Extract the [x, y] coordinate from the center of the cell holding the provided text.  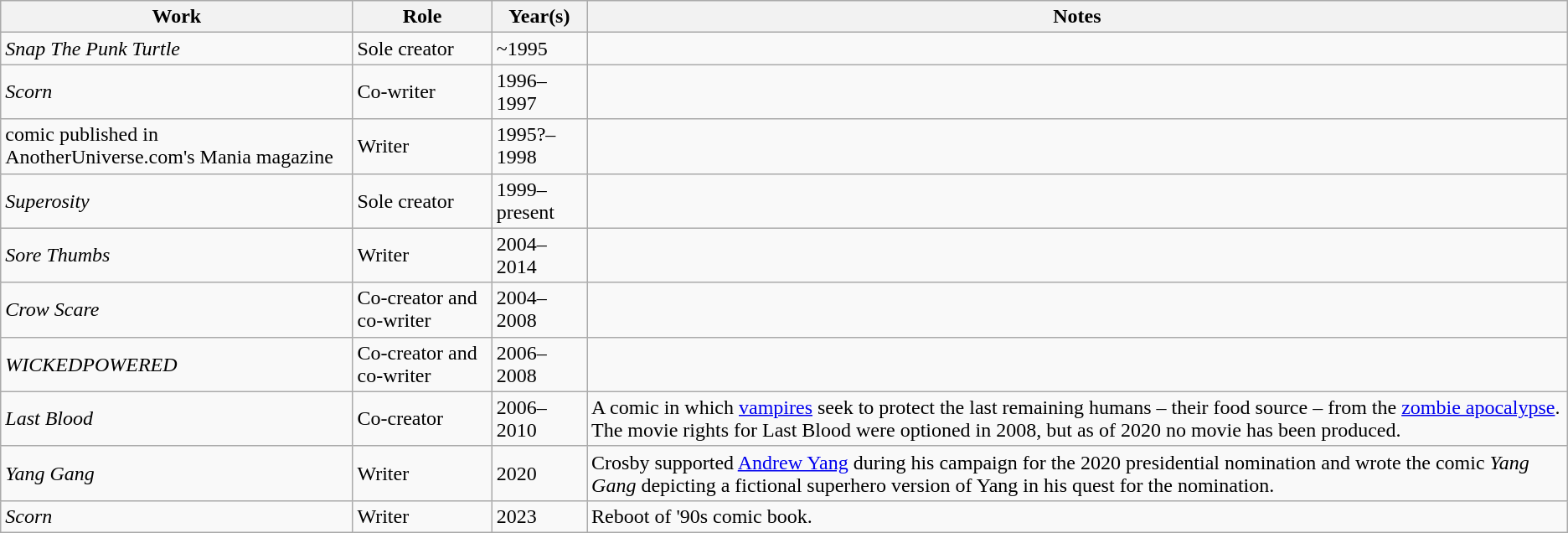
2023 [539, 516]
Work [177, 17]
2020 [539, 473]
Notes [1077, 17]
Yang Gang [177, 473]
~1995 [539, 49]
WICKEDPOWERED [177, 364]
Role [422, 17]
Co-writer [422, 92]
1996–1997 [539, 92]
comic published in AnotherUniverse.com's Mania magazine [177, 146]
Sore Thumbs [177, 255]
2004–2014 [539, 255]
Reboot of '90s comic book. [1077, 516]
Superosity [177, 201]
2006–2008 [539, 364]
Last Blood [177, 419]
2006–2010 [539, 419]
Year(s) [539, 17]
1995?–1998 [539, 146]
Co-creator [422, 419]
Snap The Punk Turtle [177, 49]
Crow Scare [177, 310]
1999–present [539, 201]
2004–2008 [539, 310]
